Search for the cell housing the specified text and yield its [x, y] center coordinate. 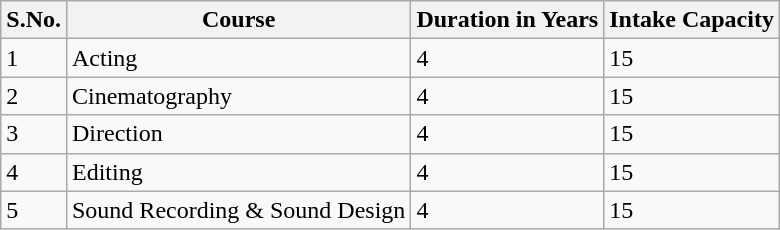
Intake Capacity [692, 20]
Sound Recording & Sound Design [238, 210]
1 [34, 58]
Cinematography [238, 96]
5 [34, 210]
Editing [238, 172]
2 [34, 96]
3 [34, 134]
Duration in Years [508, 20]
Acting [238, 58]
Course [238, 20]
Direction [238, 134]
S.No. [34, 20]
